For the text-containing cell, return its midpoint in [x, y] coordinate format. 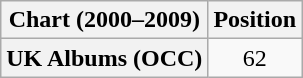
Chart (2000–2009) [104, 20]
62 [255, 58]
Position [255, 20]
UK Albums (OCC) [104, 58]
